Output the [x, y] coordinate of the center of the cell containing the given text.  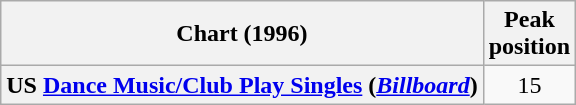
Chart (1996) [242, 34]
US Dance Music/Club Play Singles (Billboard) [242, 85]
15 [529, 85]
Peakposition [529, 34]
